Pinpoint the cell where the given text exists, returning its (X, Y) midpoint coordinate. 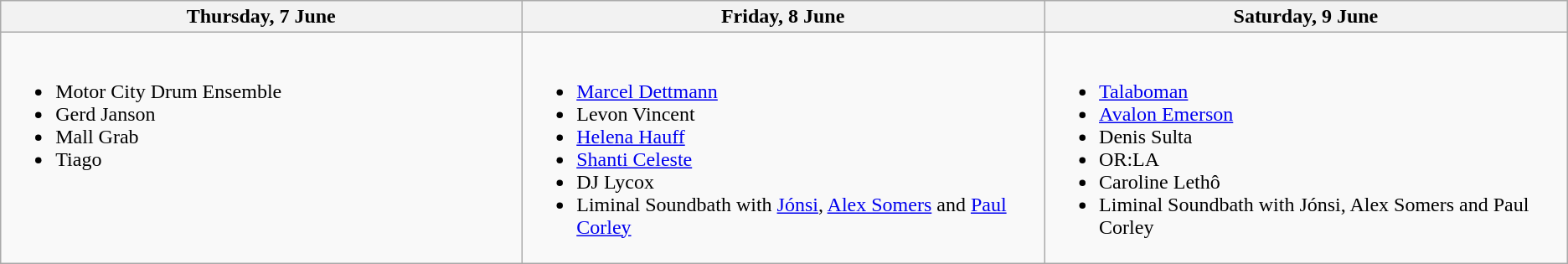
Saturday, 9 June (1307, 17)
TalabomanAvalon EmersonDenis SultaOR:LACaroline LethôLiminal Soundbath with Jónsi, Alex Somers and Paul Corley (1307, 148)
Friday, 8 June (783, 17)
Marcel DettmannLevon VincentHelena HauffShanti CelesteDJ LycoxLiminal Soundbath with Jónsi, Alex Somers and Paul Corley (783, 148)
Thursday, 7 June (261, 17)
Motor City Drum EnsembleGerd JansonMall GrabTiago (261, 148)
